Return the (x, y) coordinate for the center point of the cell that contains the specified text.  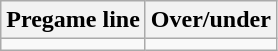
Over/under (210, 20)
Pregame line (74, 20)
